Return [x, y] of the center of cell containing provided text 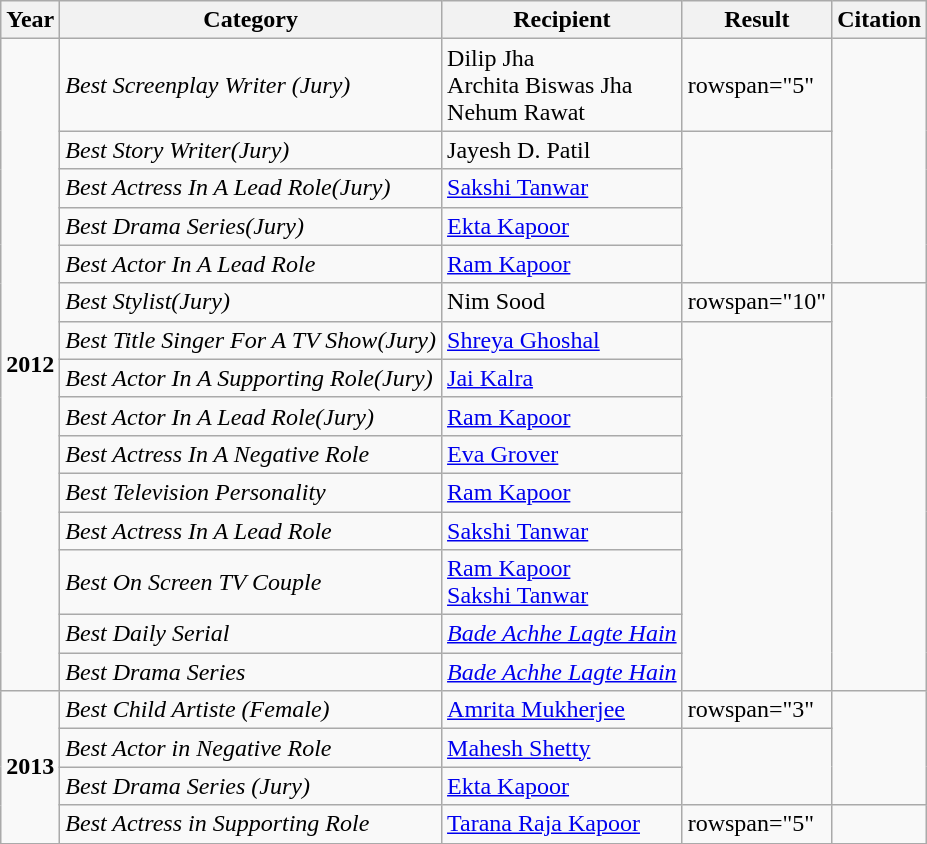
Best Story Writer(Jury) [251, 150]
Jai Kalra [562, 378]
Mahesh Shetty [562, 748]
Best Actress In A Lead Role(Jury) [251, 188]
rowspan="10" [757, 302]
Nim Sood [562, 302]
Best Actor In A Supporting Role(Jury) [251, 378]
Ram KapoorSakshi Tanwar [562, 582]
Best Title Singer For A TV Show(Jury) [251, 340]
Recipient [562, 20]
Tarana Raja Kapoor [562, 824]
Best Actress In A Negative Role [251, 454]
Best Stylist(Jury) [251, 302]
Eva Grover [562, 454]
Best Actor in Negative Role [251, 748]
Category [251, 20]
rowspan="3" [757, 710]
Best Actor In A Lead Role [251, 264]
Year [30, 20]
Result [757, 20]
Best Actress In A Lead Role [251, 531]
Amrita Mukherjee [562, 710]
2012 [30, 365]
Best Screenplay Writer (Jury) [251, 85]
Shreya Ghoshal [562, 340]
Best Drama Series (Jury) [251, 786]
Best Actor In A Lead Role(Jury) [251, 416]
Best Daily Serial [251, 634]
Citation [880, 20]
Best Child Artiste (Female) [251, 710]
2013 [30, 767]
Best Drama Series [251, 672]
Best On Screen TV Couple [251, 582]
Dilip Jha Archita Biswas Jha Nehum Rawat [562, 85]
Best Drama Series(Jury) [251, 226]
Best Actress in Supporting Role [251, 824]
Jayesh D. Patil [562, 150]
Best Television Personality [251, 492]
